Capture the cell that displays the provided text and extract its [x, y] central coordinate. 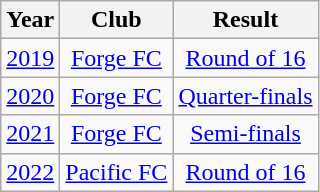
Year [30, 20]
2019 [30, 58]
2021 [30, 134]
Semi-finals [246, 134]
Result [246, 20]
Quarter-finals [246, 96]
2020 [30, 96]
Pacific FC [116, 172]
Club [116, 20]
2022 [30, 172]
